Search for the cell housing the specified text and yield its (X, Y) center coordinate. 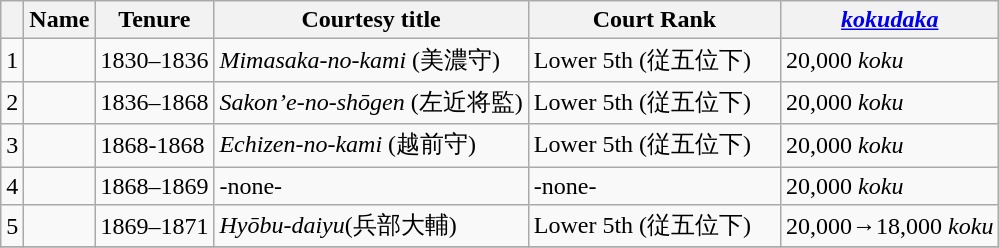
4 (12, 185)
1868-1868 (154, 146)
2 (12, 102)
1836–1868 (154, 102)
1830–1836 (154, 60)
20,000→18,000 koku (890, 226)
Courtesy title (371, 20)
Court Rank (654, 20)
Mimasaka-no-kami (美濃守) (371, 60)
1 (12, 60)
Tenure (154, 20)
5 (12, 226)
Echizen-no-kami (越前守) (371, 146)
kokudaka (890, 20)
Hyōbu-daiyu(兵部大輔) (371, 226)
3 (12, 146)
Sakon’e-no-shōgen (左近将監) (371, 102)
1869–1871 (154, 226)
1868–1869 (154, 185)
Name (60, 20)
